Identify which cell holds the provided text, then report its [X, Y] central coordinate. 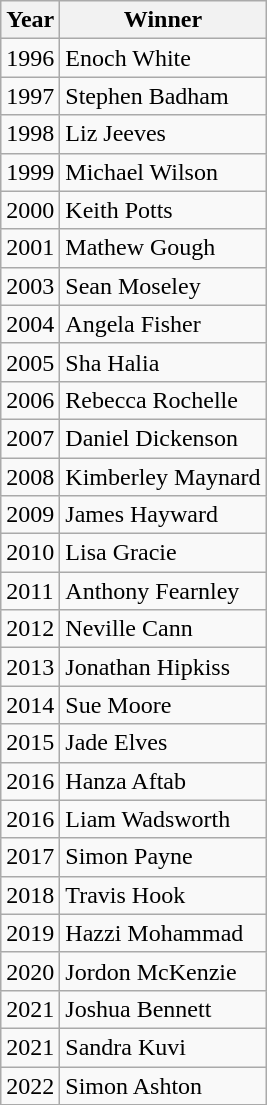
Jordon McKenzie [163, 971]
2011 [30, 591]
Simon Ashton [163, 1085]
Sha Halia [163, 362]
Joshua Bennett [163, 1009]
Stephen Badham [163, 96]
2020 [30, 971]
Lisa Gracie [163, 553]
2003 [30, 286]
Kimberley Maynard [163, 477]
2010 [30, 553]
2001 [30, 248]
2009 [30, 515]
Mathew Gough [163, 248]
1997 [30, 96]
Rebecca Rochelle [163, 400]
Liam Wadsworth [163, 819]
2017 [30, 857]
Anthony Fearnley [163, 591]
Travis Hook [163, 895]
2012 [30, 629]
Hazzi Mohammad [163, 933]
Jonathan Hipkiss [163, 667]
2006 [30, 400]
1999 [30, 172]
2022 [30, 1085]
Liz Jeeves [163, 134]
Keith Potts [163, 210]
2019 [30, 933]
2014 [30, 705]
2018 [30, 895]
Sue Moore [163, 705]
Sean Moseley [163, 286]
Hanza Aftab [163, 781]
Winner [163, 20]
2000 [30, 210]
Jade Elves [163, 743]
Year [30, 20]
Michael Wilson [163, 172]
1998 [30, 134]
2007 [30, 438]
2008 [30, 477]
Enoch White [163, 58]
2005 [30, 362]
Sandra Kuvi [163, 1047]
Neville Cann [163, 629]
Daniel Dickenson [163, 438]
James Hayward [163, 515]
1996 [30, 58]
Simon Payne [163, 857]
2013 [30, 667]
2004 [30, 324]
Angela Fisher [163, 324]
2015 [30, 743]
